Return the (x, y) coordinate for the center point of the cell that contains the specified text.  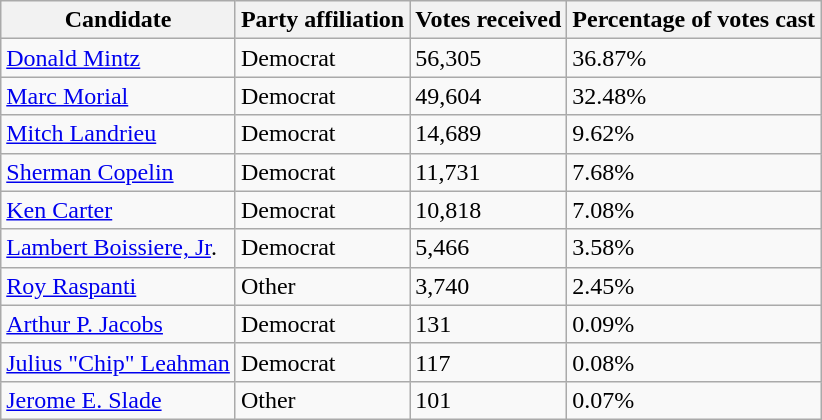
Jerome E. Slade (118, 400)
7.08% (694, 210)
Votes received (488, 20)
0.07% (694, 400)
10,818 (488, 210)
101 (488, 400)
Ken Carter (118, 210)
3,740 (488, 286)
Candidate (118, 20)
0.09% (694, 324)
0.08% (694, 362)
2.45% (694, 286)
14,689 (488, 134)
11,731 (488, 172)
Julius "Chip" Leahman (118, 362)
9.62% (694, 134)
Party affiliation (322, 20)
Donald Mintz (118, 58)
Sherman Copelin (118, 172)
49,604 (488, 96)
Lambert Boissiere, Jr. (118, 248)
7.68% (694, 172)
32.48% (694, 96)
5,466 (488, 248)
Mitch Landrieu (118, 134)
Marc Morial (118, 96)
36.87% (694, 58)
Roy Raspanti (118, 286)
56,305 (488, 58)
Percentage of votes cast (694, 20)
3.58% (694, 248)
131 (488, 324)
Arthur P. Jacobs (118, 324)
117 (488, 362)
